From the cell containing the given text, extract its center point as (x, y) coordinate. 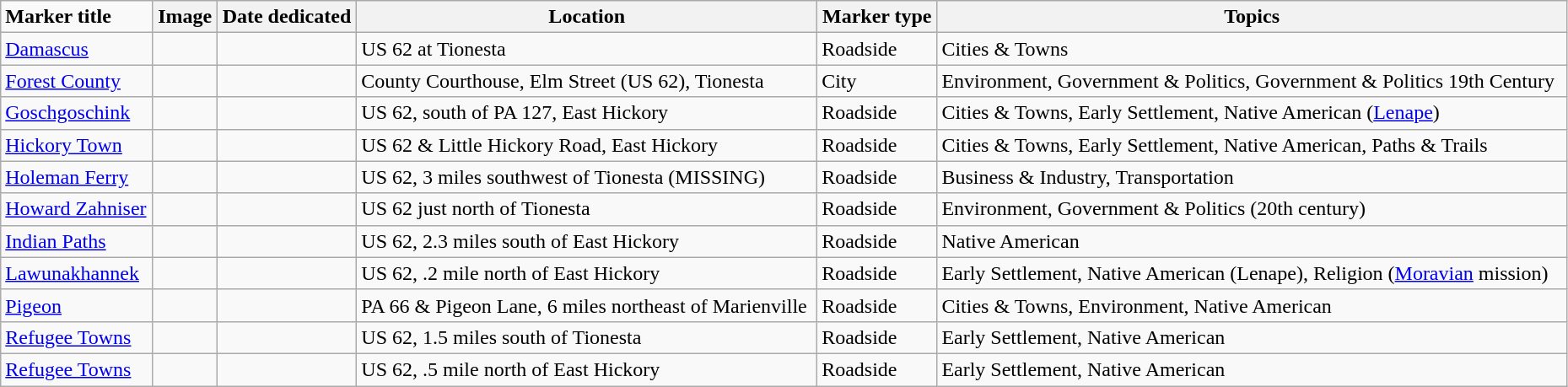
County Courthouse, Elm Street (US 62), Tionesta (587, 81)
Native American (1252, 241)
City (877, 81)
Business & Industry, Transportation (1252, 177)
Damascus (77, 49)
US 62, 1.5 miles south of Tionesta (587, 337)
Marker title (77, 17)
Location (587, 17)
Date dedicated (287, 17)
Topics (1252, 17)
Cities & Towns, Environment, Native American (1252, 305)
US 62 at Tionesta (587, 49)
US 62, 2.3 miles south of East Hickory (587, 241)
Cities & Towns, Early Settlement, Native American, Paths & Trails (1252, 145)
PA 66 & Pigeon Lane, 6 miles northeast of Marienville (587, 305)
Cities & Towns (1252, 49)
Hickory Town (77, 145)
Cities & Towns, Early Settlement, Native American (Lenape) (1252, 113)
Goschgoschink (77, 113)
US 62, .5 mile north of East Hickory (587, 369)
Pigeon (77, 305)
US 62, south of PA 127, East Hickory (587, 113)
US 62 just north of Tionesta (587, 209)
Indian Paths (77, 241)
Early Settlement, Native American (Lenape), Religion (Moravian mission) (1252, 273)
US 62 & Little Hickory Road, East Hickory (587, 145)
Marker type (877, 17)
US 62, .2 mile north of East Hickory (587, 273)
US 62, 3 miles southwest of Tionesta (MISSING) (587, 177)
Holeman Ferry (77, 177)
Forest County (77, 81)
Lawunakhannek (77, 273)
Environment, Government & Politics, Government & Politics 19th Century (1252, 81)
Howard Zahniser (77, 209)
Image (185, 17)
Environment, Government & Politics (20th century) (1252, 209)
